For the text-containing cell, return its midpoint in (x, y) coordinate format. 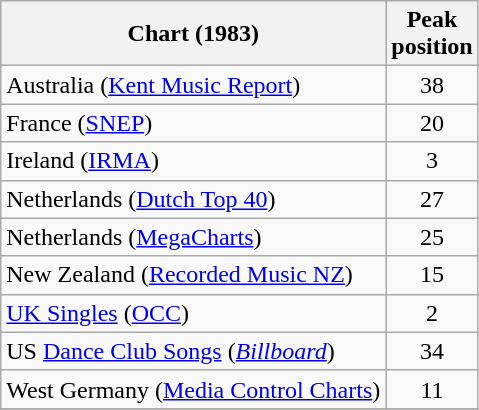
25 (432, 237)
Ireland (IRMA) (194, 161)
UK Singles (OCC) (194, 313)
Netherlands (MegaCharts) (194, 237)
27 (432, 199)
France (SNEP) (194, 123)
11 (432, 389)
Peakposition (432, 34)
38 (432, 85)
Netherlands (Dutch Top 40) (194, 199)
34 (432, 351)
15 (432, 275)
2 (432, 313)
Chart (1983) (194, 34)
20 (432, 123)
US Dance Club Songs (Billboard) (194, 351)
New Zealand (Recorded Music NZ) (194, 275)
3 (432, 161)
Australia (Kent Music Report) (194, 85)
West Germany (Media Control Charts) (194, 389)
